Return the [X, Y] coordinate for the center point of the cell that contains the specified text.  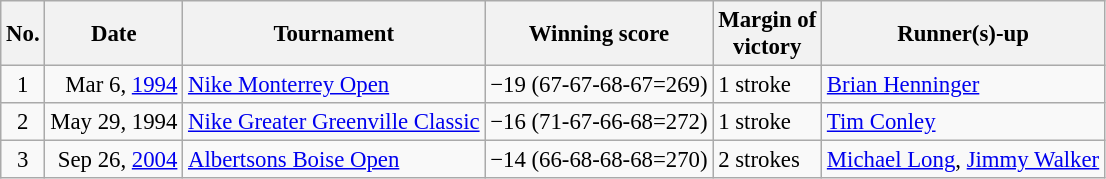
3 [23, 160]
Winning score [599, 34]
Runner(s)-up [964, 34]
−19 (67-67-68-67=269) [599, 85]
Albertsons Boise Open [334, 160]
Tim Conley [964, 122]
−16 (71-67-66-68=272) [599, 122]
May 29, 1994 [114, 122]
2 strokes [768, 160]
Tournament [334, 34]
−14 (66-68-68-68=270) [599, 160]
Michael Long, Jimmy Walker [964, 160]
No. [23, 34]
1 [23, 85]
Margin ofvictory [768, 34]
2 [23, 122]
Mar 6, 1994 [114, 85]
Sep 26, 2004 [114, 160]
Nike Greater Greenville Classic [334, 122]
Date [114, 34]
Nike Monterrey Open [334, 85]
Brian Henninger [964, 85]
